Pinpoint the cell where the given text exists, returning its (x, y) midpoint coordinate. 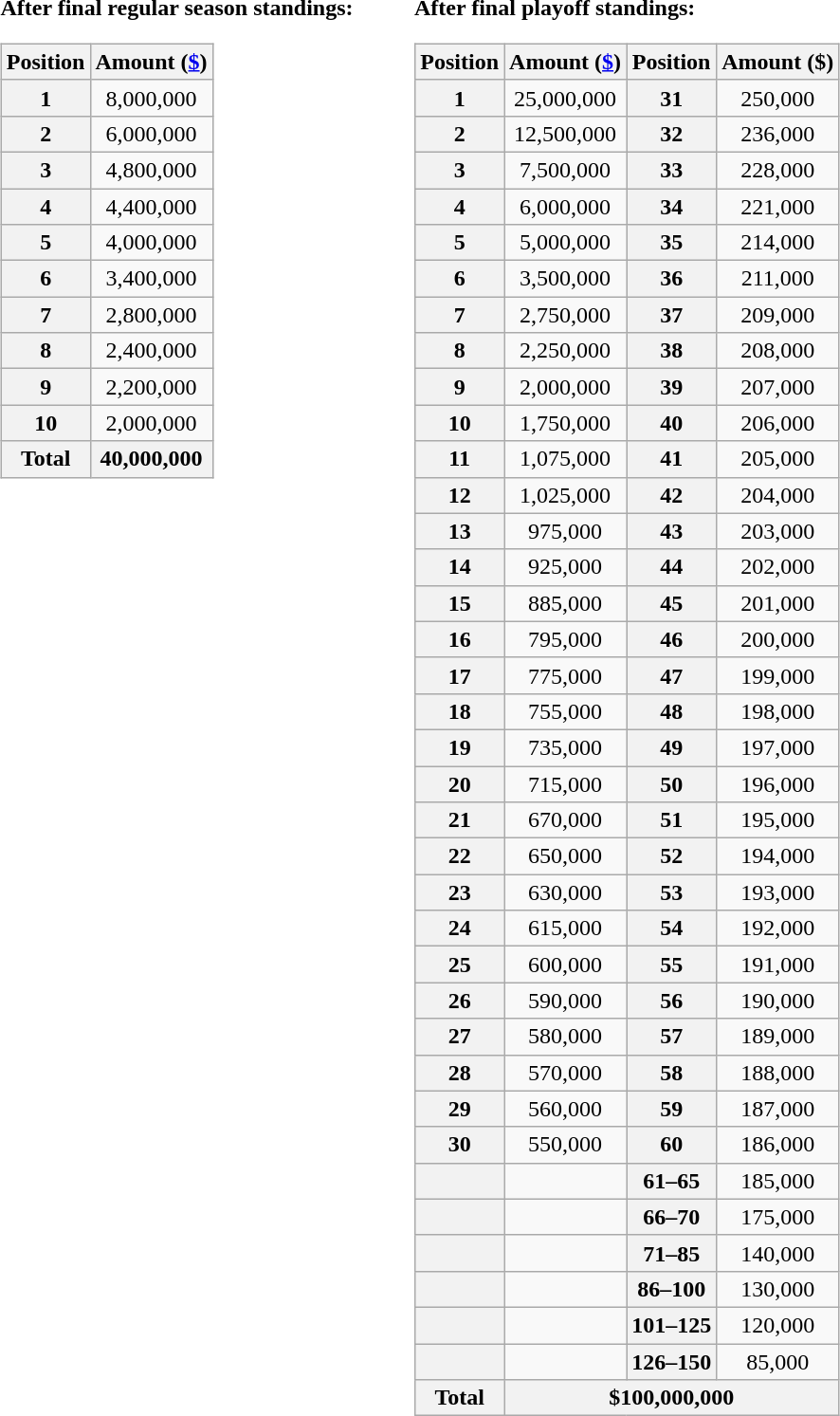
735,000 (565, 747)
175,000 (777, 1217)
43 (671, 531)
630,000 (565, 892)
120,000 (777, 1325)
29 (460, 1109)
201,000 (777, 603)
795,000 (565, 639)
16 (460, 639)
205,000 (777, 459)
25 (460, 965)
32 (671, 134)
48 (671, 711)
20 (460, 784)
570,000 (565, 1073)
1,750,000 (565, 423)
208,000 (777, 351)
214,000 (777, 243)
25,000,000 (565, 98)
66–70 (671, 1217)
35 (671, 243)
12,500,000 (565, 134)
57 (671, 1037)
755,000 (565, 711)
650,000 (565, 856)
185,000 (777, 1181)
19 (460, 747)
600,000 (565, 965)
199,000 (777, 675)
202,000 (777, 567)
54 (671, 929)
197,000 (777, 747)
191,000 (777, 965)
40,000,000 (152, 459)
7,500,000 (565, 170)
17 (460, 675)
209,000 (777, 315)
207,000 (777, 387)
925,000 (565, 567)
590,000 (565, 1001)
50 (671, 784)
560,000 (565, 1109)
52 (671, 856)
13 (460, 531)
33 (671, 170)
12 (460, 495)
36 (671, 279)
45 (671, 603)
58 (671, 1073)
23 (460, 892)
44 (671, 567)
71–85 (671, 1253)
42 (671, 495)
2,400,000 (152, 351)
41 (671, 459)
55 (671, 965)
190,000 (777, 1001)
18 (460, 711)
188,000 (777, 1073)
49 (671, 747)
8,000,000 (152, 98)
885,000 (565, 603)
85,000 (777, 1361)
14 (460, 567)
5,000,000 (565, 243)
775,000 (565, 675)
187,000 (777, 1109)
200,000 (777, 639)
211,000 (777, 279)
21 (460, 820)
46 (671, 639)
250,000 (777, 98)
47 (671, 675)
2,800,000 (152, 315)
37 (671, 315)
22 (460, 856)
38 (671, 351)
203,000 (777, 531)
195,000 (777, 820)
61–65 (671, 1181)
975,000 (565, 531)
221,000 (777, 206)
30 (460, 1145)
615,000 (565, 929)
56 (671, 1001)
715,000 (565, 784)
101–125 (671, 1325)
59 (671, 1109)
4,400,000 (152, 206)
40 (671, 423)
1,025,000 (565, 495)
192,000 (777, 929)
39 (671, 387)
193,000 (777, 892)
15 (460, 603)
27 (460, 1037)
194,000 (777, 856)
34 (671, 206)
196,000 (777, 784)
1,075,000 (565, 459)
206,000 (777, 423)
204,000 (777, 495)
4,000,000 (152, 243)
2,750,000 (565, 315)
11 (460, 459)
3,500,000 (565, 279)
670,000 (565, 820)
189,000 (777, 1037)
198,000 (777, 711)
126–150 (671, 1361)
140,000 (777, 1253)
60 (671, 1145)
2,250,000 (565, 351)
130,000 (777, 1289)
4,800,000 (152, 170)
28 (460, 1073)
53 (671, 892)
2,200,000 (152, 387)
51 (671, 820)
26 (460, 1001)
86–100 (671, 1289)
186,000 (777, 1145)
228,000 (777, 170)
236,000 (777, 134)
580,000 (565, 1037)
31 (671, 98)
24 (460, 929)
$100,000,000 (671, 1398)
550,000 (565, 1145)
3,400,000 (152, 279)
